Return the (X, Y) coordinate for the center point of the cell that contains the specified text.  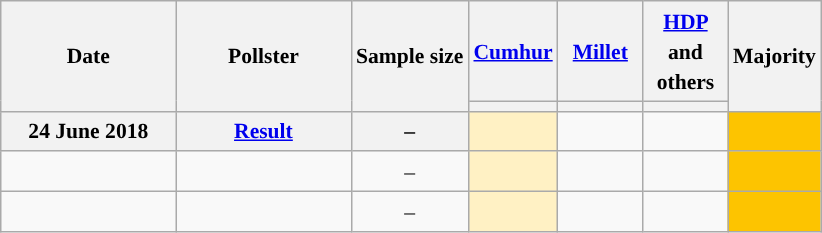
Cumhur (512, 51)
Sample size (410, 56)
24 June 2018 (88, 131)
Pollster (264, 56)
Date (88, 56)
Millet (600, 51)
Result (264, 131)
Majority (774, 56)
HDP and others (686, 51)
